Determine the [X, Y] coordinate at the center of the cell enclosing the given text.  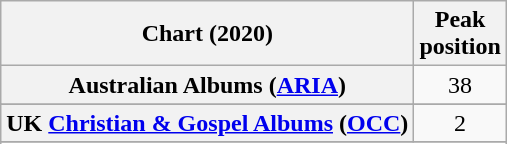
Chart (2020) [208, 34]
Peakposition [460, 34]
2 [460, 123]
Australian Albums (ARIA) [208, 85]
38 [460, 85]
UK Christian & Gospel Albums (OCC) [208, 123]
